Provide the [x, y] coordinate of the cell's center where the given text is located.  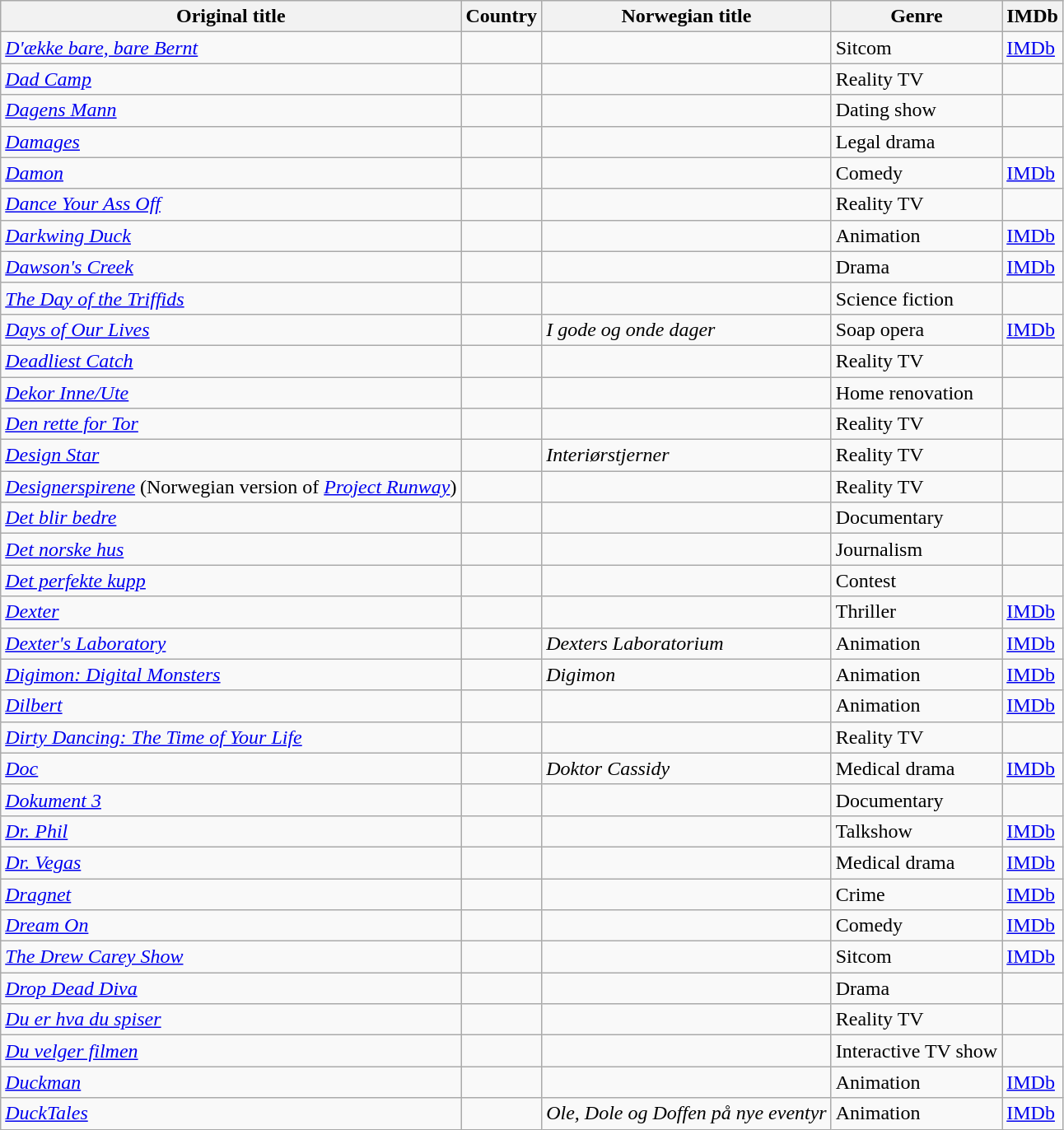
Det blir bedre [231, 518]
Home renovation [916, 393]
I gode og onde dager [687, 329]
Dragnet [231, 894]
Damon [231, 173]
Dekor Inne/Ute [231, 393]
Digimon [687, 675]
Deadliest Catch [231, 361]
Dexter's Laboratory [231, 643]
Dexters Laboratorium [687, 643]
Dream On [231, 926]
Journalism [916, 549]
Ole, Dole og Doffen på nye eventyr [687, 1114]
Det perfekte kupp [231, 581]
Dexter [231, 612]
Den rette for Tor [231, 424]
Legal drama [916, 142]
Norwegian title [687, 16]
D'ække bare, bare Bernt [231, 48]
Drop Dead Diva [231, 988]
Interactive TV show [916, 1051]
Crime [916, 894]
Dagens Mann [231, 110]
Doc [231, 768]
Doktor Cassidy [687, 768]
Dilbert [231, 706]
Design Star [231, 455]
Genre [916, 16]
Dr. Phil [231, 831]
Dokument 3 [231, 800]
Talkshow [916, 831]
Original title [231, 16]
Damages [231, 142]
Dad Camp [231, 79]
Science fiction [916, 298]
Designerspirene (Norwegian version of Project Runway) [231, 487]
The Day of the Triffids [231, 298]
DuckTales [231, 1114]
Contest [916, 581]
Dating show [916, 110]
Digimon: Digital Monsters [231, 675]
Det norske hus [231, 549]
Country [502, 16]
Interiørstjerner [687, 455]
Dirty Dancing: The Time of Your Life [231, 737]
Days of Our Lives [231, 329]
Soap opera [916, 329]
The Drew Carey Show [231, 957]
Dr. Vegas [231, 862]
Darkwing Duck [231, 236]
Du velger filmen [231, 1051]
Thriller [916, 612]
Duckman [231, 1082]
Dawson's Creek [231, 267]
Dance Your Ass Off [231, 204]
Du er hva du spiser [231, 1020]
